Provide the [x, y] coordinate of the cell's center where the given text is located.  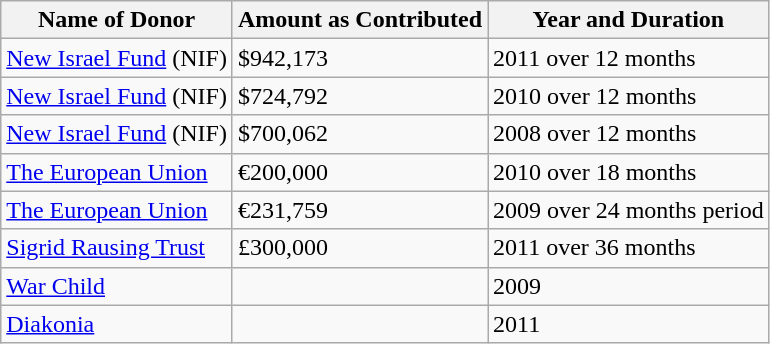
Diakonia [117, 324]
2011 over 12 months [629, 58]
Amount as Contributed [360, 20]
2009 [629, 286]
$942,173 [360, 58]
€231,759 [360, 210]
£300,000 [360, 248]
2011 [629, 324]
$700,062 [360, 134]
Sigrid Rausing Trust [117, 248]
2010 over 12 months [629, 96]
Year and Duration [629, 20]
€200,000 [360, 172]
War Child [117, 286]
2010 over 18 months [629, 172]
2008 over 12 months [629, 134]
2009 over 24 months period [629, 210]
2011 over 36 months [629, 248]
$724,792 [360, 96]
Name of Donor [117, 20]
